Return (x, y) of the center of cell containing provided text 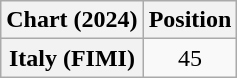
Chart (2024) (72, 20)
45 (190, 58)
Italy (FIMI) (72, 58)
Position (190, 20)
